From the cell containing the given text, extract its center point as [X, Y] coordinate. 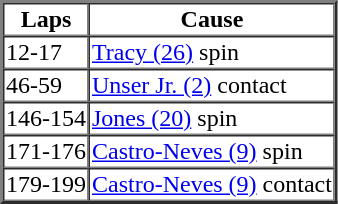
Unser Jr. (2) contact [212, 86]
171-176 [46, 152]
Jones (20) spin [212, 118]
146-154 [46, 118]
12-17 [46, 52]
Cause [212, 20]
Tracy (26) spin [212, 52]
179-199 [46, 184]
46-59 [46, 86]
Castro-Neves (9) spin [212, 152]
Laps [46, 20]
Castro-Neves (9) contact [212, 184]
